Return the (x, y) coordinate for the center point of the cell that contains the specified text.  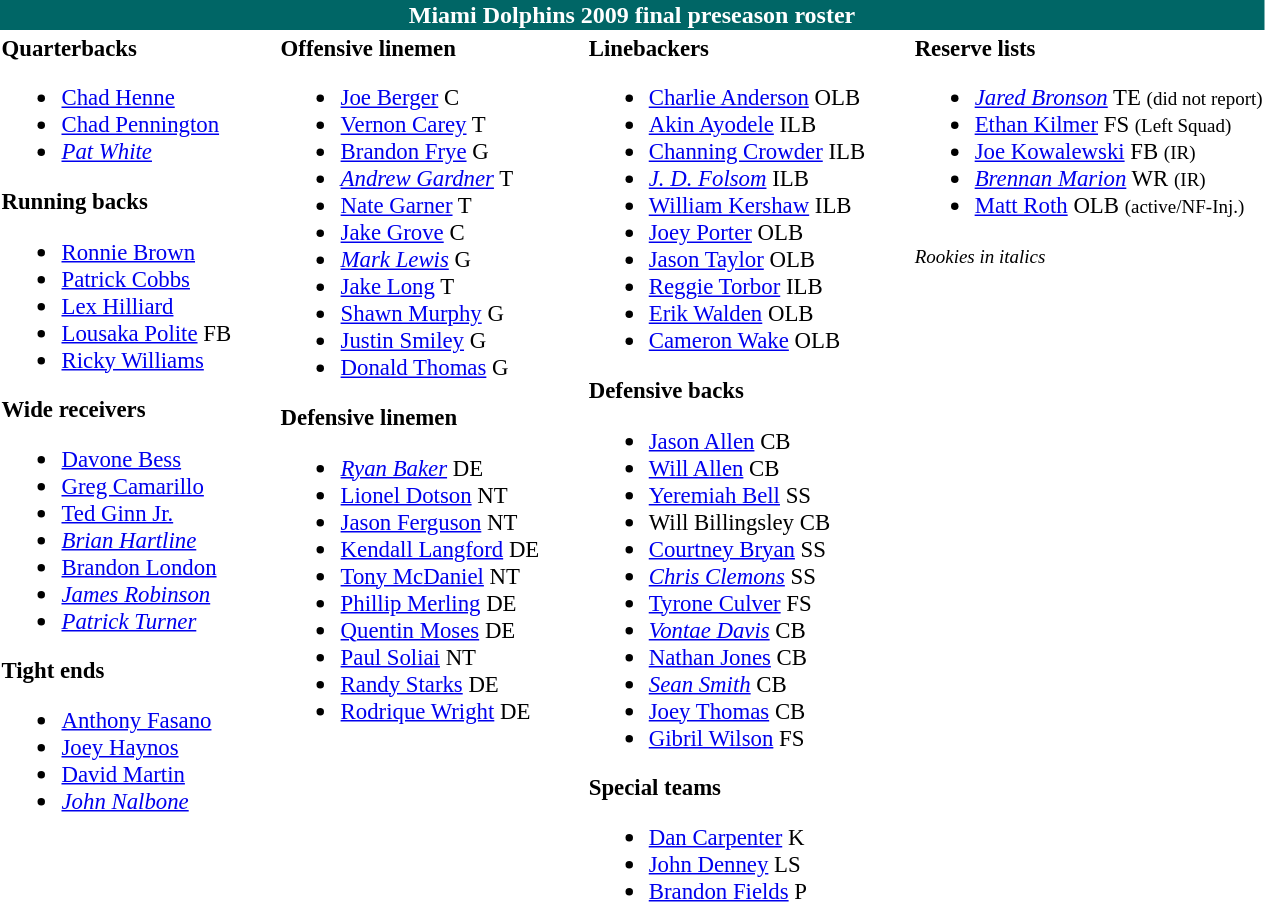
Miami Dolphins 2009 final preseason roster (632, 15)
